Find where the given text appears and provide that cell's center as (X, Y) coordinate. 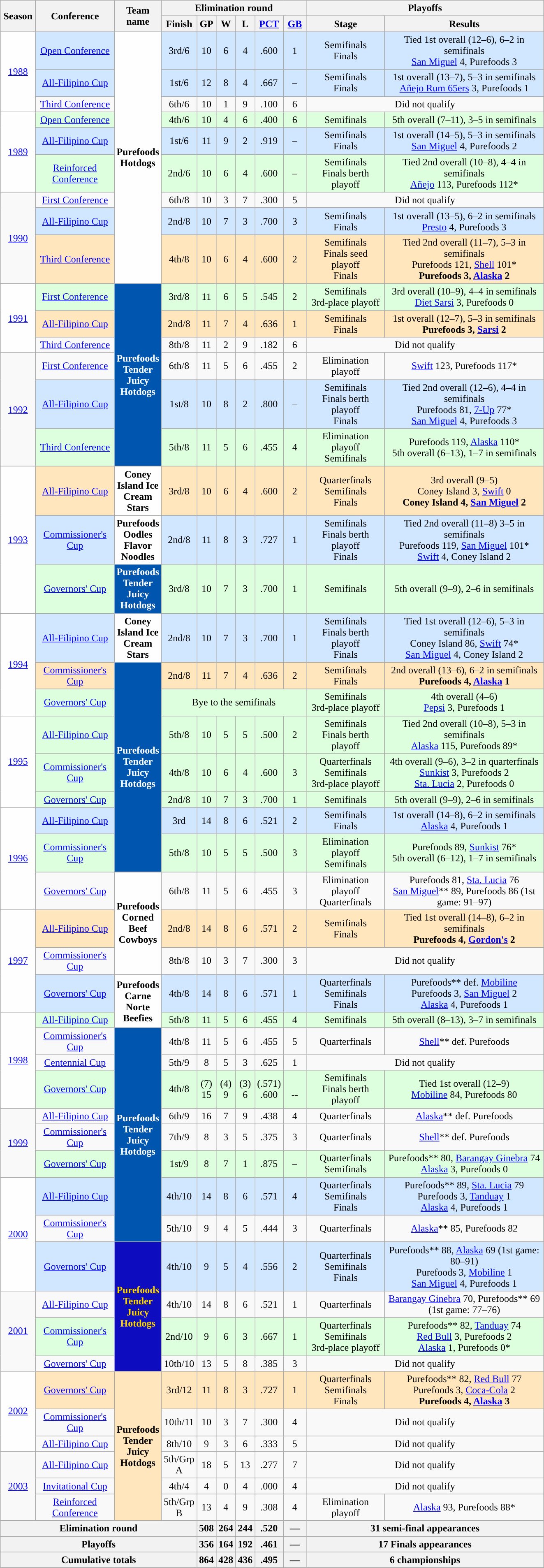
Tied 2nd overall (11–8) 3–5 in semifinalsPurefoods 119, San Miguel 101*Swift 4, Coney Island 2 (464, 540)
Purefoods** 82, Red Bull 77Purefoods 3, Coca-Cola 2Purefoods 4, Alaska 3 (464, 1390)
.000 (269, 1486)
1994 (18, 665)
Tied 2nd overall (10–8), 4–4 in semifinalsAñejo 113, Purefoods 112* (464, 173)
3rd/12 (179, 1390)
3rd/6 (179, 51)
2nd overall (13–6), 6–2 in semifinalsPurefoods 4, Alaska 1 (464, 675)
(7)15 (206, 1089)
5th/Grp A (179, 1465)
Tied 2nd overall (11–7), 5–3 in semifinalsPurefoods 121, Shell 101*Purefoods 3, Alaska 2 (464, 259)
6th/9 (179, 1116)
Conference (75, 16)
Tied 2nd overall (12–6), 4–4 in semifinalsPurefoods 81, 7-Up 77*San Miguel 4, Purefoods 3 (464, 404)
GP (206, 24)
SemifinalsFinals seed playoffFinals (345, 259)
7th/9 (179, 1137)
508 (206, 1529)
5th overall (7–11), 3–5 in semifinals (464, 120)
.438 (269, 1116)
164 (226, 1544)
(3)6 (245, 1089)
Stage (345, 24)
Purefoods** 89, Sta. Lucia 79Purefoods 3, Tanduay 1Alaska 4, Purefoods 1 (464, 1196)
Alaska 93, Purefoods 88* (464, 1507)
L (245, 24)
.545 (269, 297)
Purefoods Hotdogs (138, 158)
4th overall (9–6), 3–2 in quarterfinalsSunkist 3, Purefoods 2Sta. Lucia 2, Purefoods 0 (464, 772)
.625 (269, 1062)
Bye to the semifinals (234, 703)
18 (206, 1465)
Results (464, 24)
Alaska** 85, Purefoods 82 (464, 1228)
Tied 1st overall (14–8), 6–2 in semifinalsPurefoods 4, Gordon's 2 (464, 929)
6th/6 (179, 104)
2001 (18, 1331)
.495 (269, 1560)
4th/6 (179, 120)
-- (295, 1089)
10th/10 (179, 1364)
.875 (269, 1164)
Cumulative totals (99, 1560)
10th/11 (179, 1422)
3rd (179, 820)
.919 (269, 141)
864 (206, 1560)
.100 (269, 104)
(.571).600 (269, 1089)
Tied 2nd overall (10–8), 5–3 in semifinalsAlaska 115, Purefoods 89* (464, 735)
Purefoods Carne Norte Beefies (138, 1001)
5th overall (8–13), 3–7 in semifinals (464, 1020)
16 (206, 1116)
Team name (138, 16)
4th/4 (179, 1486)
Elimination playoffQuarterfinals (345, 891)
Tied 1st overall (12–6), 6–2 in semifinalsSan Miguel 4, Purefoods 3 (464, 51)
.182 (269, 345)
1st overall (14–8), 6–2 in semifinalsAlaska 4, Purefoods 1 (464, 820)
1992 (18, 410)
Purefoods Oodles Flavor Noodles (138, 540)
.520 (269, 1529)
QuarterfinalsSemifinals (345, 1164)
Tied 1st overall (12–6), 5–3 in semifinalsConey Island 86, Swift 74*San Miguel 4, Coney Island 2 (464, 638)
W (226, 24)
Purefoods** def. MobilinePurefoods 3, San Miguel 2Alaska 4, Purefoods 1 (464, 993)
.277 (269, 1465)
Purefoods 119, Alaska 110*5th overall (6–13), 1–7 in semifinals (464, 448)
1996 (18, 858)
(4)9 (226, 1089)
.556 (269, 1266)
1st overall (12–7), 5–3 in semifinalsPurefoods 3, Sarsi 2 (464, 323)
1999 (18, 1143)
Barangay Ginebra 70, Purefoods** 69 (1st game: 77–76) (464, 1304)
2000 (18, 1234)
1998 (18, 1060)
.333 (269, 1444)
Purefoods 81, Sta. Lucia 76San Miguel** 89, Purefoods 86 (1st game: 91–97) (464, 891)
2003 (18, 1486)
Invitational Cup (75, 1486)
1989 (18, 152)
Centennial Cup (75, 1062)
Purefoods 89, Sunkist 76*5th overall (6–12), 1–7 in semifinals (464, 853)
5th/10 (179, 1228)
356 (206, 1544)
.800 (269, 404)
428 (226, 1560)
1993 (18, 540)
264 (226, 1529)
1997 (18, 961)
192 (245, 1544)
Swift 123, Purefoods 117* (464, 366)
12 (206, 83)
1st/9 (179, 1164)
4th overall (4–6)Pepsi 3, Purefoods 1 (464, 703)
PCT (269, 24)
Season (18, 16)
Purefoods** 82, Tanduay 74Red Bull 3, Purefoods 2Alaska 1, Purefoods 0* (464, 1336)
GB (295, 24)
244 (245, 1529)
.444 (269, 1228)
5th/9 (179, 1062)
Alaska** def. Purefoods (464, 1116)
1st overall (14–5), 5–3 in semifinalsSan Miguel 4, Purefoods 2 (464, 141)
8th/10 (179, 1444)
2nd/10 (179, 1336)
3rd overall (9–5)Coney Island 3, Swift 0Coney Island 4, San Miguel 2 (464, 491)
1990 (18, 238)
1995 (18, 761)
.375 (269, 1137)
5th/Grp B (179, 1507)
1991 (18, 318)
.400 (269, 120)
1st overall (13–5), 6–2 in semifinalsPresto 4, Purefoods 3 (464, 221)
Purefoods Corned Beef Cowboys (138, 923)
1st overall (13–7), 5–3 in semifinalsAñejo Rum 65ers 3, Purefoods 1 (464, 83)
Finish (179, 24)
6 championships (425, 1560)
.385 (269, 1364)
1st/8 (179, 404)
3rd overall (10–9), 4–4 in semifinals Diet Sarsi 3, Purefoods 0 (464, 297)
31 semi-final appearances (425, 1529)
.461 (269, 1544)
Tied 1st overall (12–9)Mobiline 84, Purefoods 80 (464, 1089)
0 (226, 1486)
436 (245, 1560)
Purefoods** 88, Alaska 69 (1st game: 80–91)Purefoods 3, Mobiline 1San Miguel 4, Purefoods 1 (464, 1266)
2nd/6 (179, 173)
2002 (18, 1412)
1988 (18, 72)
Purefoods** 80, Barangay Ginebra 74Alaska 3, Purefoods 0 (464, 1164)
.308 (269, 1507)
17 Finals appearances (425, 1544)
